Locate the cell with the specified text and output its (x, y) center coordinate. 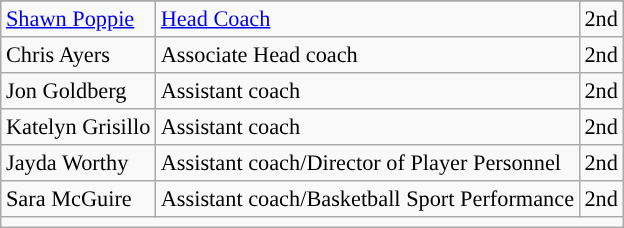
Sara McGuire (78, 198)
Assistant coach/Director of Player Personnel (368, 162)
Katelyn Grisillo (78, 126)
Jon Goldberg (78, 90)
Chris Ayers (78, 55)
Assistant coach/Basketball Sport Performance (368, 198)
Jayda Worthy (78, 162)
Associate Head coach (368, 55)
Shawn Poppie (78, 19)
Head Coach (368, 19)
